Capture the cell that displays the provided text and extract its (X, Y) central coordinate. 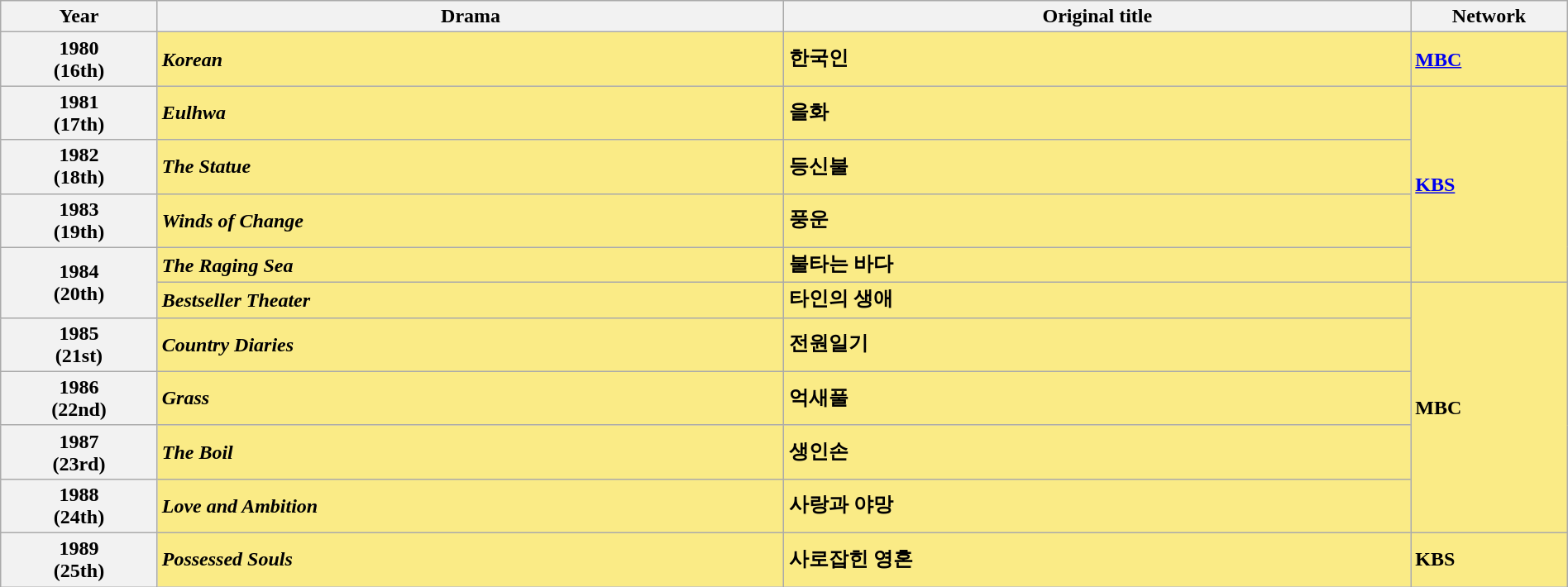
Bestseller Theater (471, 301)
Original title (1097, 17)
Country Diaries (471, 344)
Drama (471, 17)
1987(23rd) (79, 451)
억새풀 (1097, 398)
The Raging Sea (471, 265)
타인의 생애 (1097, 301)
Eulhwa (471, 112)
1985(21st) (79, 344)
사로잡힌 영혼 (1097, 559)
1982(18th) (79, 167)
Possessed Souls (471, 559)
Korean (471, 60)
1989(25th) (79, 559)
등신불 (1097, 167)
불타는 바다 (1097, 265)
Year (79, 17)
Network (1489, 17)
1981(17th) (79, 112)
풍운 (1097, 220)
1983(19th) (79, 220)
The Boil (471, 451)
Grass (471, 398)
을화 (1097, 112)
전원일기 (1097, 344)
1984(20th) (79, 283)
Winds of Change (471, 220)
사랑과 야망 (1097, 506)
생인손 (1097, 451)
Love and Ambition (471, 506)
1980(16th) (79, 60)
한국인 (1097, 60)
1986(22nd) (79, 398)
1988(24th) (79, 506)
The Statue (471, 167)
